Locate the cell with the specified text and output its [x, y] center coordinate. 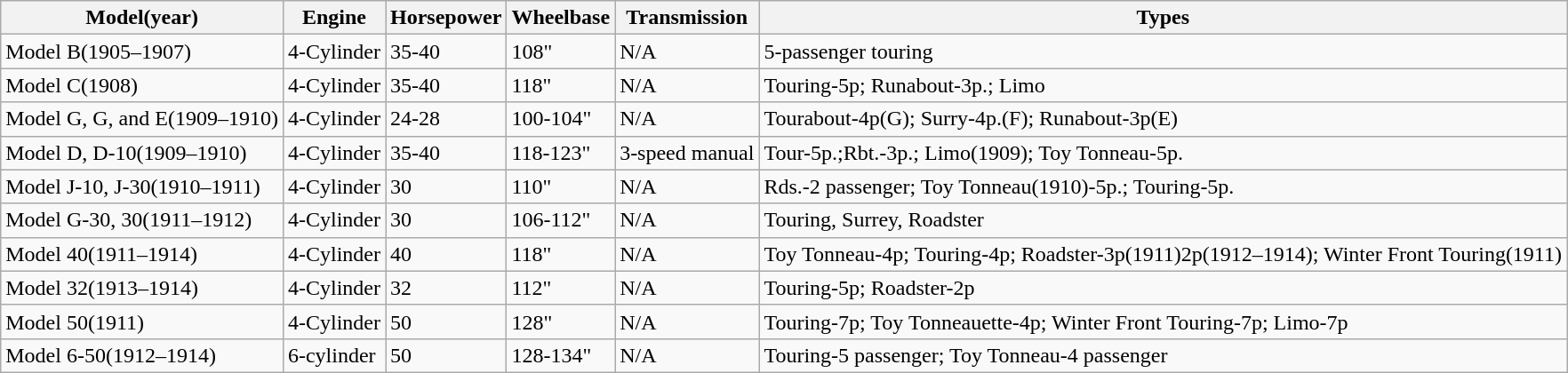
Wheelbase [561, 18]
Touring-5p; Runabout-3p.; Limo [1163, 85]
Model B(1905–1907) [142, 52]
Model 6-50(1912–1914) [142, 355]
Model G-30, 30(1911–1912) [142, 220]
Touring-7p; Toy Tonneauette-4p; Winter Front Touring-7p; Limo-7p [1163, 321]
Model G, G, and E(1909–1910) [142, 119]
Tourabout-4p(G); Surry-4p.(F); Runabout-3p(E) [1163, 119]
Engine [334, 18]
32 [446, 288]
112" [561, 288]
Toy Tonneau-4p; Touring-4p; Roadster-3p(1911)2p(1912–1914); Winter Front Touring(1911) [1163, 254]
Touring, Surrey, Roadster [1163, 220]
Rds.-2 passenger; Toy Tonneau(1910)-5p.; Touring-5p. [1163, 186]
40 [446, 254]
Model 40(1911–1914) [142, 254]
Tour-5p.;Rbt.-3p.; Limo(1909); Toy Tonneau-5p. [1163, 153]
128" [561, 321]
Touring-5 passenger; Toy Tonneau-4 passenger [1163, 355]
100-104" [561, 119]
108" [561, 52]
Model 32(1913–1914) [142, 288]
Model 50(1911) [142, 321]
Transmission [687, 18]
Model(year) [142, 18]
Model D, D-10(1909–1910) [142, 153]
Horsepower [446, 18]
6-cylinder [334, 355]
24-28 [446, 119]
Model C(1908) [142, 85]
Types [1163, 18]
106-112" [561, 220]
Model J-10, J-30(1910–1911) [142, 186]
110" [561, 186]
5-passenger touring [1163, 52]
118-123" [561, 153]
3-speed manual [687, 153]
Touring-5p; Roadster-2p [1163, 288]
128-134" [561, 355]
